Output the [x, y] coordinate of the center of the cell containing the given text.  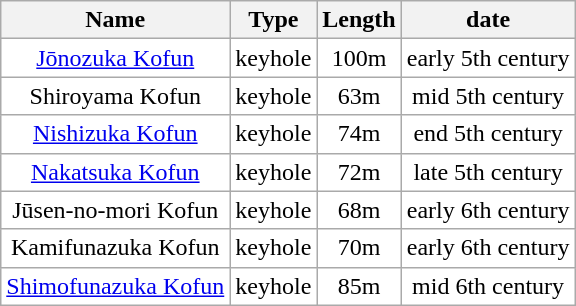
Shimofunazuka Kofun [116, 286]
68m [359, 210]
Name [116, 20]
mid 6th century [488, 286]
100m [359, 58]
72m [359, 172]
Kamifunazuka Kofun [116, 248]
Jōnozuka Kofun [116, 58]
Length [359, 20]
Nakatsuka Kofun [116, 172]
mid 5th century [488, 96]
85m [359, 286]
early 5th century [488, 58]
70m [359, 248]
74m [359, 134]
Nishizuka Kofun [116, 134]
late 5th century [488, 172]
date [488, 20]
63m [359, 96]
Shiroyama Kofun [116, 96]
Type [274, 20]
end 5th century [488, 134]
Jūsen-no-mori Kofun [116, 210]
